Return (x, y) of the center of cell containing provided text 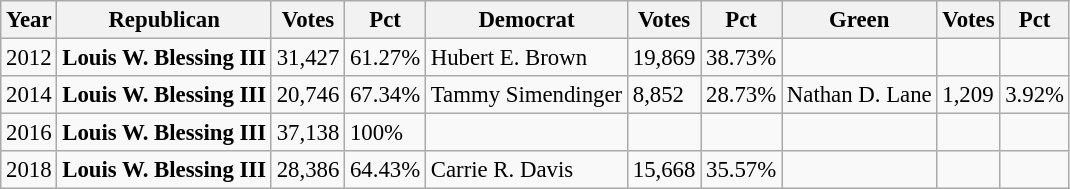
Democrat (526, 20)
61.27% (386, 58)
8,852 (664, 95)
38.73% (742, 58)
2014 (29, 95)
67.34% (386, 95)
100% (386, 133)
28.73% (742, 95)
Nathan D. Lane (860, 95)
37,138 (308, 133)
64.43% (386, 170)
15,668 (664, 170)
Green (860, 20)
2018 (29, 170)
31,427 (308, 58)
1,209 (968, 95)
2016 (29, 133)
Year (29, 20)
20,746 (308, 95)
Tammy Simendinger (526, 95)
35.57% (742, 170)
19,869 (664, 58)
2012 (29, 58)
28,386 (308, 170)
Hubert E. Brown (526, 58)
Republican (164, 20)
3.92% (1034, 95)
Carrie R. Davis (526, 170)
